Identify which cell holds the provided text, then report its [x, y] central coordinate. 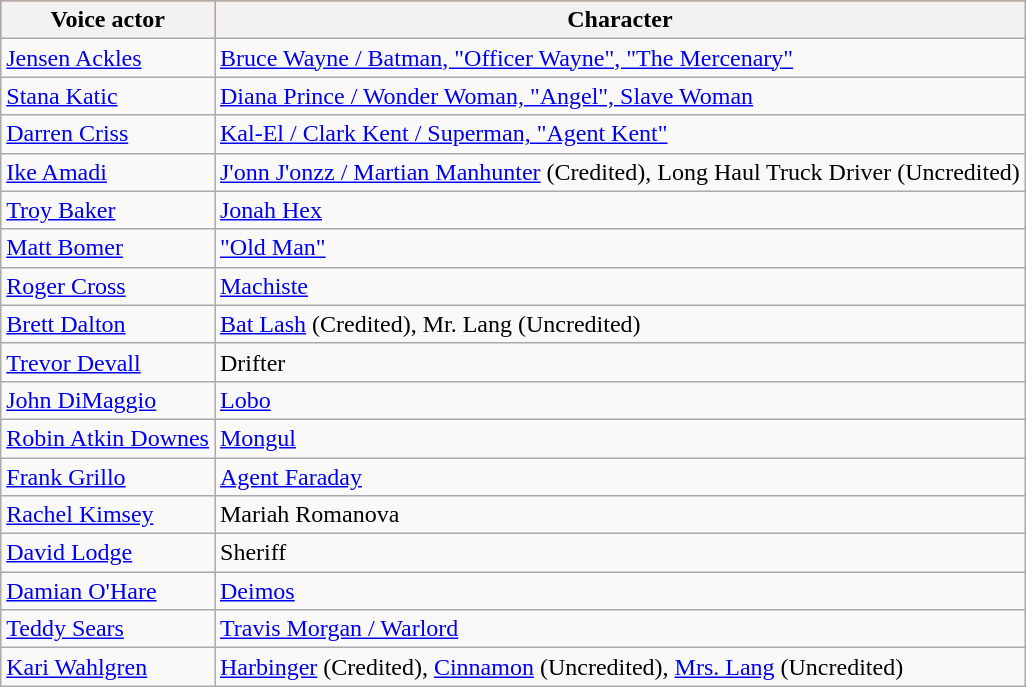
Frank Grillo [108, 477]
David Lodge [108, 553]
Stana Katic [108, 96]
Jensen Ackles [108, 58]
Agent Faraday [620, 477]
Harbinger (Credited), Cinnamon (Uncredited), Mrs. Lang (Uncredited) [620, 667]
Kari Wahlgren [108, 667]
Kal-El / Clark Kent / Superman, "Agent Kent" [620, 134]
Damian O'Hare [108, 591]
Teddy Sears [108, 629]
Jonah Hex [620, 210]
Ike Amadi [108, 172]
Mongul [620, 438]
Brett Dalton [108, 324]
Voice actor [108, 20]
Machiste [620, 286]
"Old Man" [620, 248]
Mariah Romanova [620, 515]
Matt Bomer [108, 248]
Travis Morgan / Warlord [620, 629]
Darren Criss [108, 134]
Robin Atkin Downes [108, 438]
Character [620, 20]
Roger Cross [108, 286]
Diana Prince / Wonder Woman, "Angel", Slave Woman [620, 96]
Lobo [620, 400]
Trevor Devall [108, 362]
Bat Lash (Credited), Mr. Lang (Uncredited) [620, 324]
Deimos [620, 591]
Rachel Kimsey [108, 515]
Bruce Wayne / Batman, "Officer Wayne", "The Mercenary" [620, 58]
J'onn J'onzz / Martian Manhunter (Credited), Long Haul Truck Driver (Uncredited) [620, 172]
John DiMaggio [108, 400]
Sheriff [620, 553]
Drifter [620, 362]
Troy Baker [108, 210]
